Output the (X, Y) coordinate of the center of the cell containing the given text.  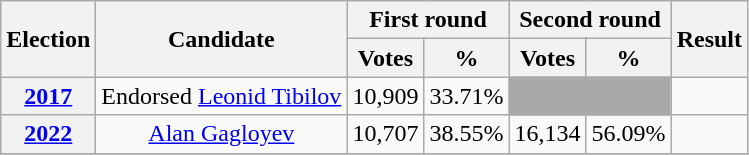
Candidate (222, 39)
2017 (48, 96)
38.55% (466, 134)
Second round (590, 20)
Result (709, 39)
56.09% (628, 134)
10,909 (386, 96)
2022 (48, 134)
Election (48, 39)
16,134 (548, 134)
Endorsed Leonid Tibilov (222, 96)
Alan Gagloyev (222, 134)
33.71% (466, 96)
10,707 (386, 134)
First round (428, 20)
